Search for the cell housing the specified text and yield its [X, Y] center coordinate. 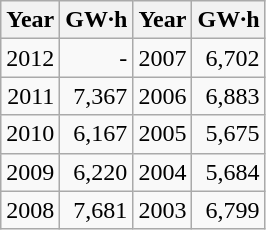
2006 [162, 96]
2009 [30, 172]
2007 [162, 58]
6,883 [228, 96]
- [96, 58]
5,675 [228, 134]
2010 [30, 134]
6,220 [96, 172]
6,167 [96, 134]
6,799 [228, 210]
2005 [162, 134]
2004 [162, 172]
7,681 [96, 210]
2011 [30, 96]
2008 [30, 210]
6,702 [228, 58]
2012 [30, 58]
5,684 [228, 172]
7,367 [96, 96]
2003 [162, 210]
